Capture the cell that displays the provided text and extract its [X, Y] central coordinate. 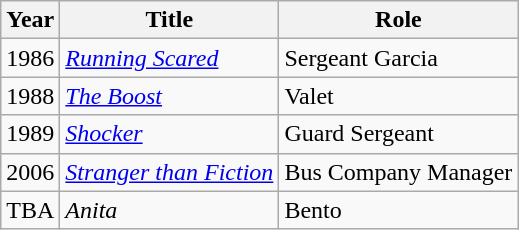
1986 [30, 58]
Sergeant Garcia [398, 58]
Bus Company Manager [398, 172]
Bento [398, 210]
Stranger than Fiction [170, 172]
Anita [170, 210]
Title [170, 20]
The Boost [170, 96]
Year [30, 20]
Guard Sergeant [398, 134]
1988 [30, 96]
Shocker [170, 134]
2006 [30, 172]
Valet [398, 96]
Running Scared [170, 58]
TBA [30, 210]
1989 [30, 134]
Role [398, 20]
